Output the (x, y) coordinate of the center of the cell containing the given text.  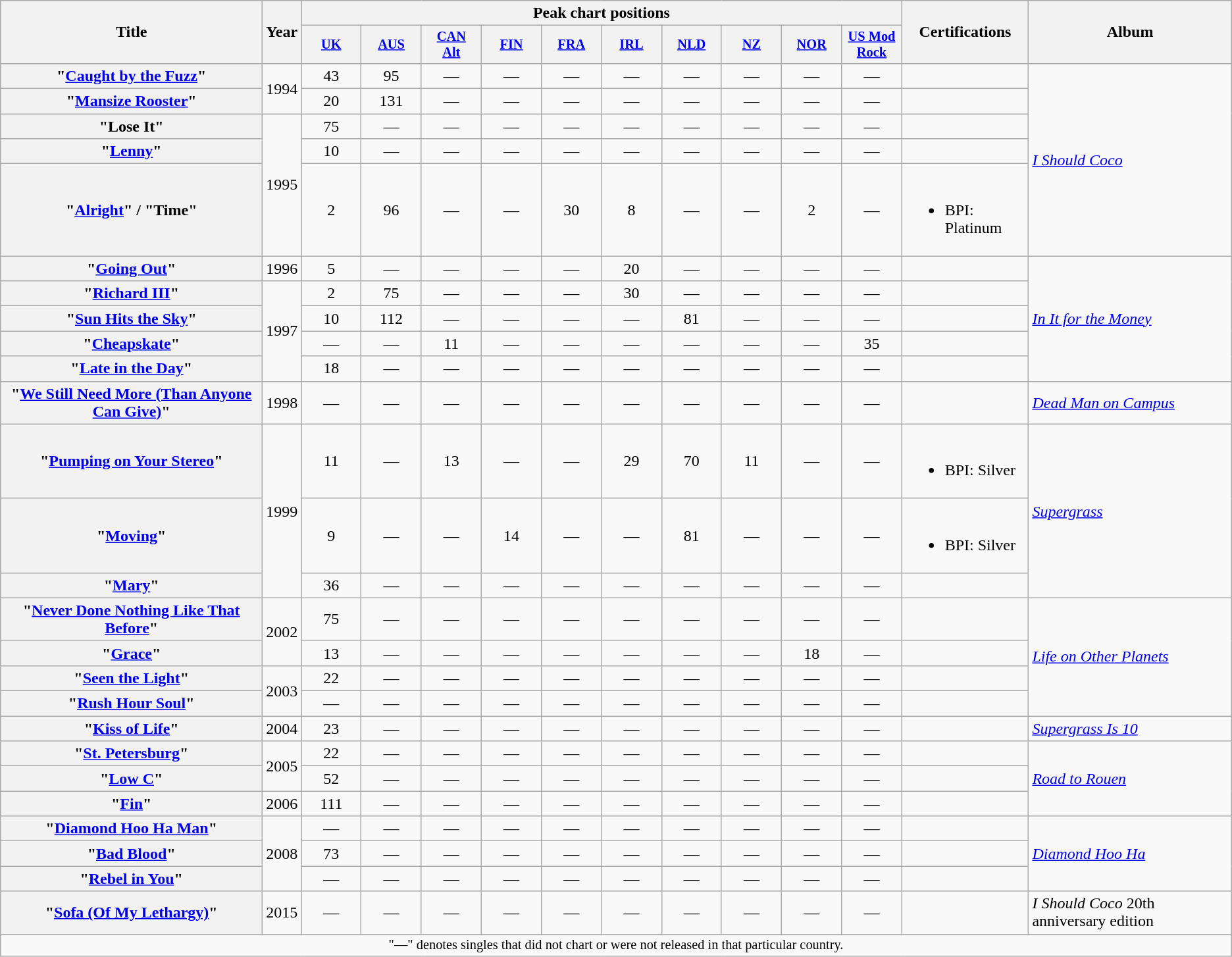
Album (1130, 32)
IRL (632, 45)
14 (511, 536)
2006 (282, 804)
I Should Coco 20th anniversary edition (1130, 912)
Dead Man on Campus (1130, 403)
2008 (282, 854)
95 (391, 76)
43 (332, 76)
1994 (282, 88)
"—" denotes singles that did not chart or were not released in that particular country. (616, 945)
CANAlt (451, 45)
1998 (282, 403)
Certifications (965, 32)
"Diamond Hoo Ha Man" (132, 829)
FRA (571, 45)
2003 (282, 690)
"Seen the Light" (132, 678)
"St. Petersburg" (132, 754)
111 (332, 804)
"Alright" / "Time" (132, 210)
"Lose It" (132, 126)
"Never Done Nothing Like That Before" (132, 619)
AUS (391, 45)
52 (332, 779)
Peak chart positions (602, 13)
I Should Coco (1130, 159)
23 (332, 729)
Supergrass Is 10 (1130, 729)
"Kiss of Life" (132, 729)
2005 (282, 766)
131 (391, 101)
NOR (812, 45)
"Sun Hits the Sky" (132, 319)
"Rebel in You" (132, 879)
"Mary" (132, 585)
36 (332, 585)
FIN (511, 45)
"Mansize Rooster" (132, 101)
"Late in the Day" (132, 369)
2002 (282, 632)
1997 (282, 331)
5 (332, 269)
"Low C" (132, 779)
NZ (752, 45)
1995 (282, 185)
73 (332, 854)
1999 (282, 511)
In It for the Money (1130, 319)
"Caught by the Fuzz" (132, 76)
"We Still Need More (Than Anyone Can Give)" (132, 403)
"Rush Hour Soul" (132, 704)
"Cheapskate" (132, 344)
70 (691, 461)
UK (332, 45)
Title (132, 32)
"Going Out" (132, 269)
US Mod Rock (871, 45)
"Sofa (Of My Lethargy)" (132, 912)
NLD (691, 45)
Supergrass (1130, 511)
2004 (282, 729)
1996 (282, 269)
29 (632, 461)
"Pumping on Your Stereo" (132, 461)
"Lenny" (132, 151)
Life on Other Planets (1130, 657)
2015 (282, 912)
"Grace" (132, 653)
"Fin" (132, 804)
Diamond Hoo Ha (1130, 854)
"Richard III" (132, 294)
35 (871, 344)
9 (332, 536)
8 (632, 210)
"Moving" (132, 536)
112 (391, 319)
"Bad Blood" (132, 854)
Year (282, 32)
BPI: Platinum (965, 210)
Road to Rouen (1130, 779)
96 (391, 210)
